Provide the (X, Y) coordinate of the cell's center where the given text is located.  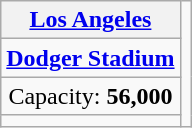
Los Angeles (90, 20)
Capacity: 56,000 (90, 96)
Dodger Stadium (90, 58)
